Locate the cell with the specified text and output its [X, Y] center coordinate. 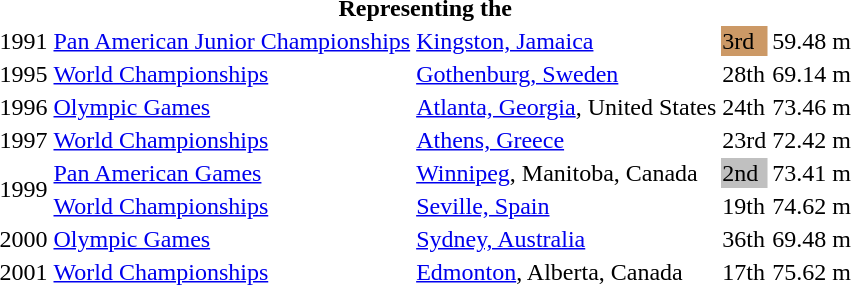
Winnipeg, Manitoba, Canada [566, 173]
36th [744, 239]
23rd [744, 140]
Gothenburg, Sweden [566, 74]
Sydney, Australia [566, 239]
24th [744, 107]
Kingston, Jamaica [566, 41]
Athens, Greece [566, 140]
28th [744, 74]
Pan American Games [232, 173]
2nd [744, 173]
Atlanta, Georgia, United States [566, 107]
Pan American Junior Championships [232, 41]
Seville, Spain [566, 206]
3rd [744, 41]
19th [744, 206]
